Find where the given text appears and provide that cell's center as (x, y) coordinate. 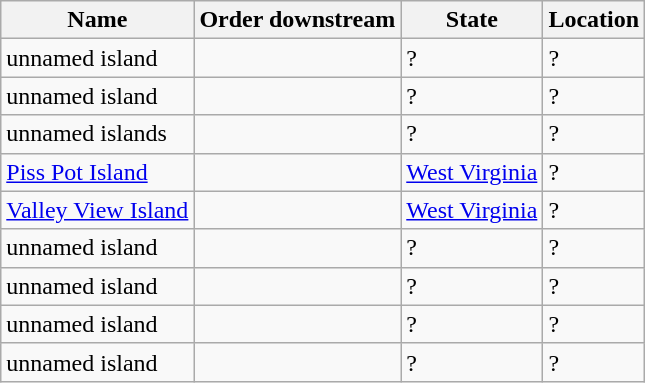
Piss Pot Island (98, 172)
Location (594, 20)
State (472, 20)
Valley View Island (98, 210)
unnamed islands (98, 134)
Order downstream (298, 20)
Name (98, 20)
